Output the [x, y] coordinate of the center of the cell containing the given text.  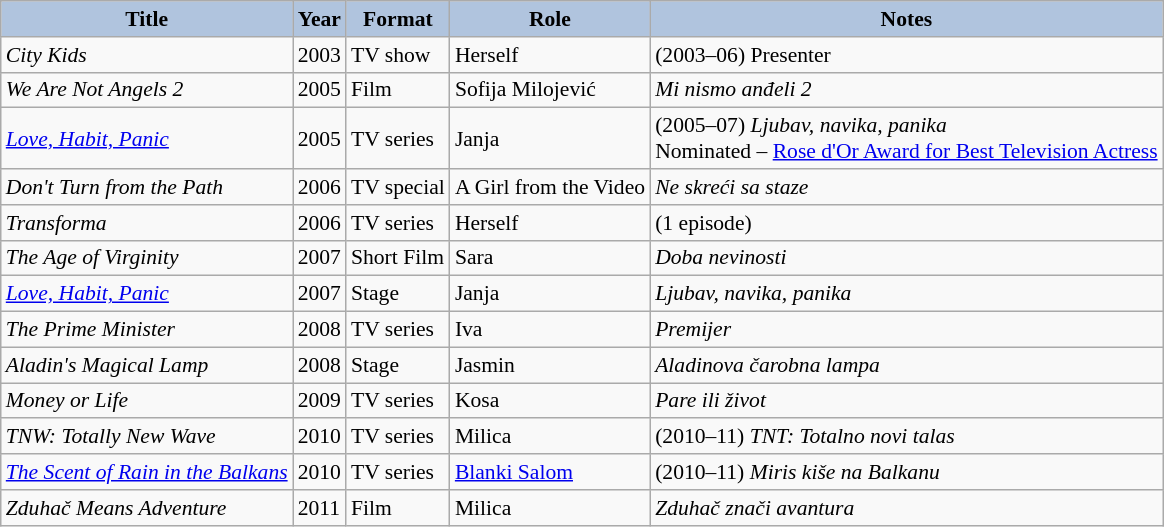
Title [147, 19]
Short Film [398, 258]
(2010–11) Miris kiše na Balkanu [906, 472]
Role [550, 19]
We Are Not Angels 2 [147, 90]
The Prime Minister [147, 330]
Mi nismo anđeli 2 [906, 90]
Blanki Salom [550, 472]
Year [320, 19]
Money or Life [147, 401]
(2010–11) TNT: Totalno novi talas [906, 437]
City Kids [147, 55]
Aladin's Magical Lamp [147, 365]
The Age of Virginity [147, 258]
Format [398, 19]
Aladinova čarobna lampa [906, 365]
Pare ili život [906, 401]
The Scent of Rain in the Balkans [147, 472]
Sofija Milojević [550, 90]
(2005–07) Ljubav, navika, panika Nominated – Rose d'Or Award for Best Television Actress [906, 138]
TV show [398, 55]
Sara [550, 258]
Jasmin [550, 365]
A Girl from the Video [550, 187]
(1 episode) [906, 223]
(2003–06) Presenter [906, 55]
Transforma [147, 223]
Premijer [906, 330]
TNW: Totally New Wave [147, 437]
Zduhač znači avantura [906, 508]
Don't Turn from the Path [147, 187]
Notes [906, 19]
2003 [320, 55]
2011 [320, 508]
Iva [550, 330]
Ne skreći sa staze [906, 187]
Zduhač Means Adventure [147, 508]
TV special [398, 187]
Ljubav, navika, panika [906, 294]
Doba nevinosti [906, 258]
2009 [320, 401]
Kosa [550, 401]
